Locate the cell with the specified text and output its [x, y] center coordinate. 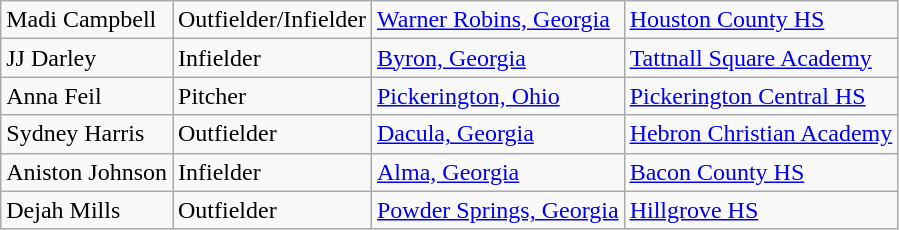
Madi Campbell [87, 20]
Tattnall Square Academy [761, 58]
Pickerington Central HS [761, 96]
Hillgrove HS [761, 210]
Pitcher [272, 96]
Houston County HS [761, 20]
JJ Darley [87, 58]
Anna Feil [87, 96]
Byron, Georgia [498, 58]
Dacula, Georgia [498, 134]
Warner Robins, Georgia [498, 20]
Powder Springs, Georgia [498, 210]
Bacon County HS [761, 172]
Hebron Christian Academy [761, 134]
Outfielder/Infielder [272, 20]
Alma, Georgia [498, 172]
Aniston Johnson [87, 172]
Sydney Harris [87, 134]
Dejah Mills [87, 210]
Pickerington, Ohio [498, 96]
